Capture the cell that displays the provided text and extract its (x, y) central coordinate. 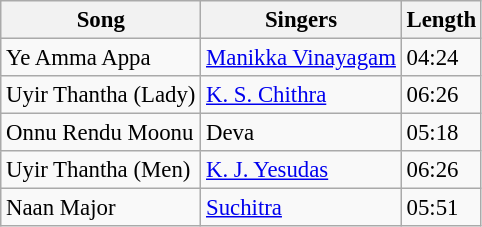
04:24 (441, 58)
Song (101, 20)
Uyir Thantha (Men) (101, 170)
Suchitra (302, 208)
Manikka Vinayagam (302, 58)
05:18 (441, 133)
Singers (302, 20)
Naan Major (101, 208)
05:51 (441, 208)
K. S. Chithra (302, 95)
Ye Amma Appa (101, 58)
Length (441, 20)
Deva (302, 133)
Uyir Thantha (Lady) (101, 95)
Onnu Rendu Moonu (101, 133)
K. J. Yesudas (302, 170)
